Capture the cell that displays the provided text and extract its [x, y] central coordinate. 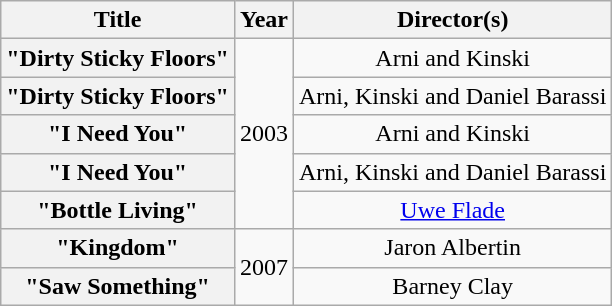
Barney Clay [453, 286]
"Kingdom" [118, 248]
"Bottle Living" [118, 210]
"Saw Something" [118, 286]
Director(s) [453, 20]
Uwe Flade [453, 210]
Jaron Albertin [453, 248]
2007 [264, 267]
Title [118, 20]
2003 [264, 134]
Year [264, 20]
